Identify which cell holds the provided text, then report its (X, Y) central coordinate. 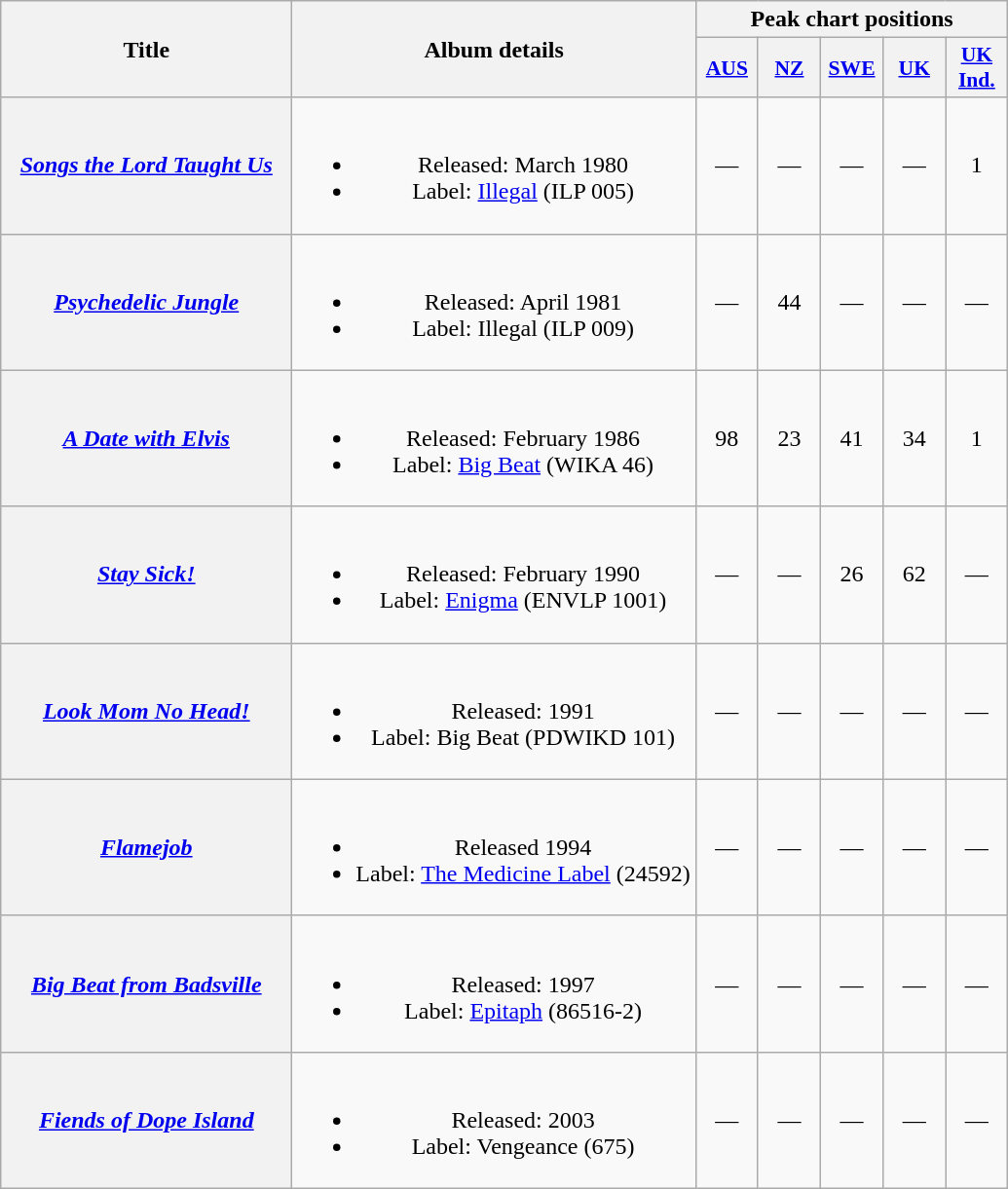
62 (915, 575)
Psychedelic Jungle (146, 302)
Flamejob (146, 847)
Released: 1991Label: Big Beat (PDWIKD 101) (494, 711)
41 (852, 438)
SWE (852, 68)
34 (915, 438)
23 (789, 438)
Stay Sick! (146, 575)
Released: 1997Label: Epitaph (86516-2) (494, 984)
Released 1994Label: The Medicine Label (24592) (494, 847)
Songs the Lord Taught Us (146, 166)
26 (852, 575)
Released: 2003Label: Vengeance (675) (494, 1120)
44 (789, 302)
Title (146, 49)
Look Mom No Head! (146, 711)
UK (915, 68)
Album details (494, 49)
Released: April 1981Label: Illegal (ILP 009) (494, 302)
NZ (789, 68)
AUS (727, 68)
Big Beat from Badsville (146, 984)
Released: February 1986Label: Big Beat (WIKA 46) (494, 438)
Peak chart positions (851, 19)
Released: February 1990Label: Enigma (ENVLP 1001) (494, 575)
UKInd. (977, 68)
Fiends of Dope Island (146, 1120)
Released: March 1980Label: Illegal (ILP 005) (494, 166)
98 (727, 438)
A Date with Elvis (146, 438)
